Detect which cell encompasses the target text, then output its [X, Y] center coordinate. 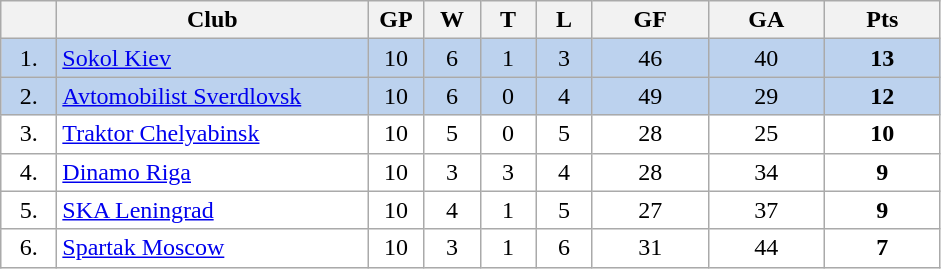
Avtomobilist Sverdlovsk [212, 96]
T [508, 20]
2. [29, 96]
Club [212, 20]
L [564, 20]
12 [882, 96]
Sokol Kiev [212, 58]
37 [766, 210]
GF [650, 20]
40 [766, 58]
GA [766, 20]
34 [766, 172]
49 [650, 96]
13 [882, 58]
Dinamo Riga [212, 172]
44 [766, 248]
W [452, 20]
27 [650, 210]
5. [29, 210]
Spartak Moscow [212, 248]
7 [882, 248]
4. [29, 172]
SKA Leningrad [212, 210]
3. [29, 134]
GP [396, 20]
25 [766, 134]
Pts [882, 20]
1. [29, 58]
29 [766, 96]
46 [650, 58]
Traktor Chelyabinsk [212, 134]
31 [650, 248]
6. [29, 248]
